Pinpoint the cell where the given text exists, returning its (X, Y) midpoint coordinate. 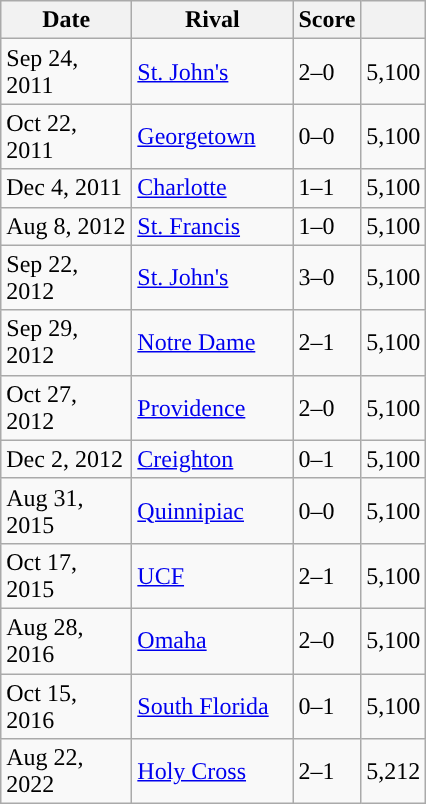
Oct 22, 2011 (66, 136)
Score (327, 20)
Aug 28, 2016 (66, 640)
1–0 (327, 226)
Oct 17, 2015 (66, 576)
Oct 15, 2016 (66, 706)
Aug 31, 2015 (66, 510)
Sep 22, 2012 (66, 278)
Georgetown (212, 136)
South Florida (212, 706)
Notre Dame (212, 342)
Dec 2, 2012 (66, 459)
Creighton (212, 459)
Quinnipiac (212, 510)
St. Francis (212, 226)
Sep 29, 2012 (66, 342)
Aug 22, 2022 (66, 772)
Oct 27, 2012 (66, 408)
Sep 24, 2011 (66, 72)
3–0 (327, 278)
Omaha (212, 640)
Holy Cross (212, 772)
Dec 4, 2011 (66, 188)
Charlotte (212, 188)
Rival (212, 20)
Date (66, 20)
5,212 (394, 772)
UCF (212, 576)
Providence (212, 408)
1–1 (327, 188)
Aug 8, 2012 (66, 226)
